Return [x, y] of the center of cell containing provided text 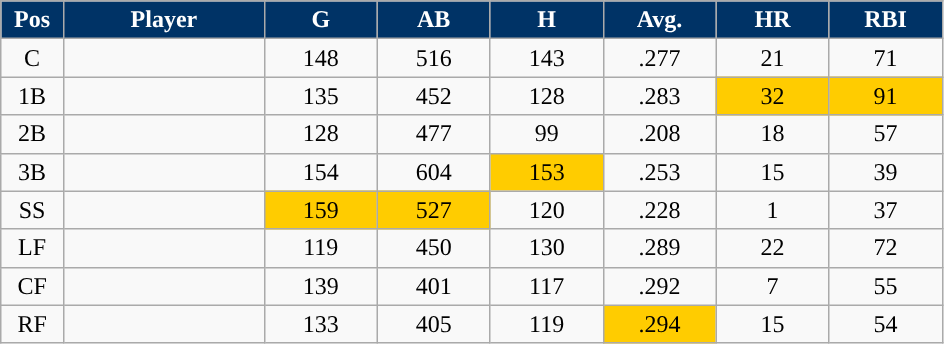
450 [434, 248]
Pos [32, 20]
.283 [660, 96]
RBI [886, 20]
99 [546, 134]
401 [434, 286]
130 [546, 248]
.208 [660, 134]
117 [546, 286]
604 [434, 172]
405 [434, 324]
159 [320, 210]
37 [886, 210]
.277 [660, 58]
H [546, 20]
71 [886, 58]
477 [434, 134]
SS [32, 210]
55 [886, 286]
139 [320, 286]
91 [886, 96]
516 [434, 58]
RF [32, 324]
1B [32, 96]
C [32, 58]
133 [320, 324]
527 [434, 210]
.292 [660, 286]
1 [772, 210]
153 [546, 172]
AB [434, 20]
2B [32, 134]
.228 [660, 210]
120 [546, 210]
.253 [660, 172]
.289 [660, 248]
18 [772, 134]
148 [320, 58]
143 [546, 58]
452 [434, 96]
21 [772, 58]
22 [772, 248]
.294 [660, 324]
135 [320, 96]
154 [320, 172]
G [320, 20]
LF [32, 248]
72 [886, 248]
HR [772, 20]
32 [772, 96]
57 [886, 134]
CF [32, 286]
7 [772, 286]
3B [32, 172]
54 [886, 324]
Avg. [660, 20]
Player [164, 20]
39 [886, 172]
